Capture the cell that displays the provided text and extract its (X, Y) central coordinate. 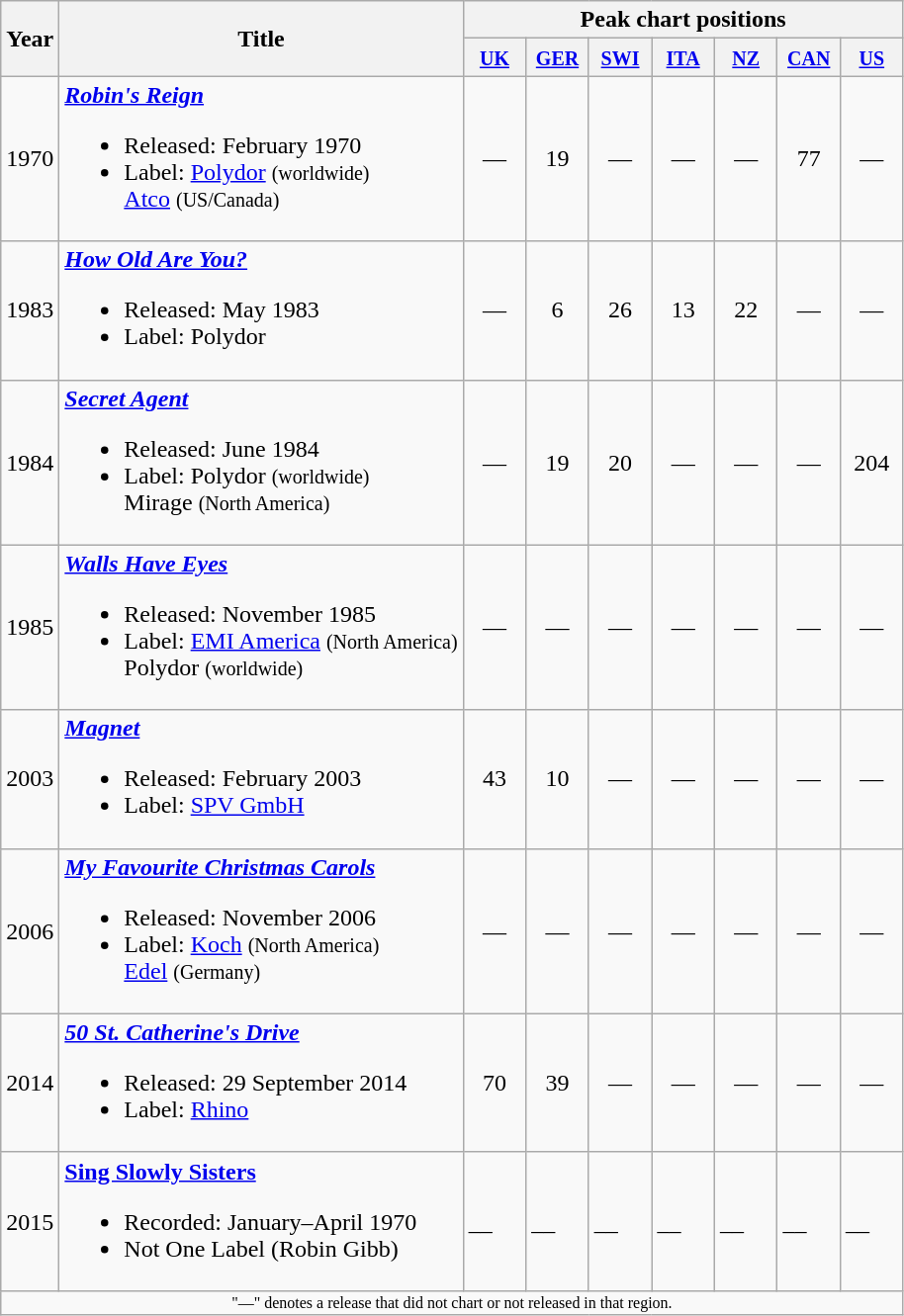
1984 (30, 463)
77 (809, 158)
204 (872, 463)
43 (495, 779)
"—" denotes a release that did not chart or not released in that region. (452, 1302)
22 (746, 310)
1970 (30, 158)
39 (558, 1083)
My Favourite Christmas CarolsReleased: November 2006Label: Koch (North America) Edel (Germany) (261, 931)
Peak chart positions (682, 20)
ITA (683, 57)
2014 (30, 1083)
70 (495, 1083)
2006 (30, 931)
Secret AgentReleased: June 1984Label: Polydor (worldwide) Mirage (North America) (261, 463)
NZ (746, 57)
Title (261, 39)
UK (495, 57)
2003 (30, 779)
2015 (30, 1221)
26 (620, 310)
1985 (30, 627)
1983 (30, 310)
Year (30, 39)
13 (683, 310)
US (872, 57)
MagnetReleased: February 2003Label: SPV GmbH (261, 779)
10 (558, 779)
20 (620, 463)
6 (558, 310)
50 St. Catherine's DriveReleased: 29 September 2014Label: Rhino (261, 1083)
Walls Have EyesReleased: November 1985Label: EMI America (North America) Polydor (worldwide) (261, 627)
SWI (620, 57)
CAN (809, 57)
GER (558, 57)
Sing Slowly SistersRecorded: January–April 1970Not One Label (Robin Gibb) (261, 1221)
Robin's ReignReleased: February 1970Label: Polydor (worldwide) Atco (US/Canada) (261, 158)
How Old Are You?Released: May 1983Label: Polydor (261, 310)
